Scan for the cell matching the given text and deliver its (X, Y) coordinate at center. 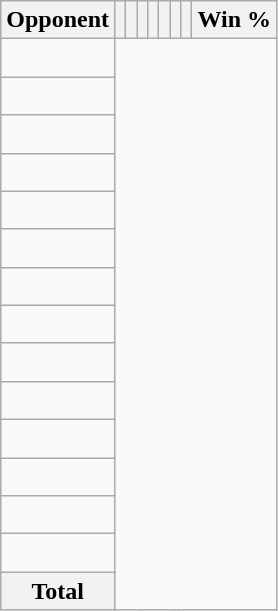
Total (58, 591)
Win % (234, 20)
Opponent (58, 20)
